Capture the cell that displays the provided text and extract its (X, Y) central coordinate. 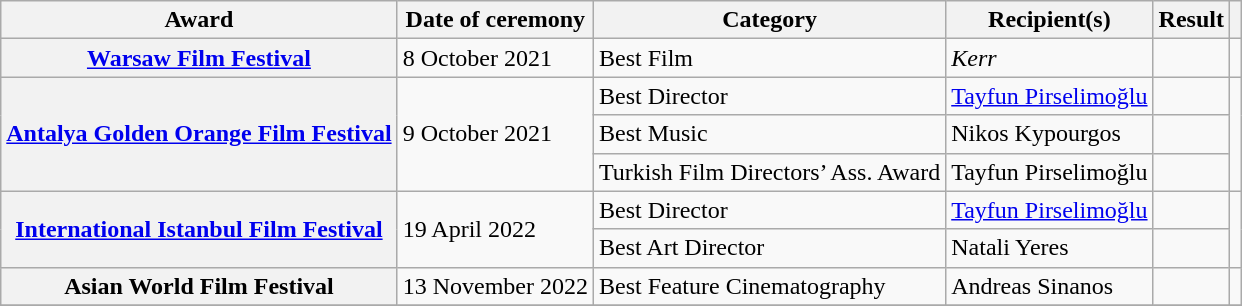
Andreas Sinanos (1050, 286)
Asian World Film Festival (199, 286)
Award (199, 20)
13 November 2022 (495, 286)
9 October 2021 (495, 134)
Nikos Kypourgos (1050, 134)
Result (1191, 20)
Natali Yeres (1050, 248)
8 October 2021 (495, 58)
Category (769, 20)
Turkish Film Directors’ Ass. Award (769, 172)
Date of ceremony (495, 20)
Best Feature Cinematography (769, 286)
Best Music (769, 134)
19 April 2022 (495, 229)
International Istanbul Film Festival (199, 229)
Antalya Golden Orange Film Festival (199, 134)
Best Art Director (769, 248)
Warsaw Film Festival (199, 58)
Best Film (769, 58)
Kerr (1050, 58)
Recipient(s) (1050, 20)
